Scan for the cell matching the given text and deliver its (x, y) coordinate at center. 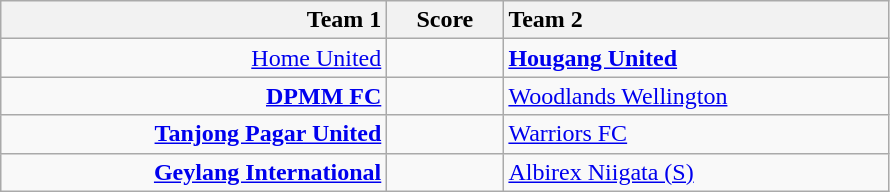
Hougang United (696, 58)
Warriors FC (696, 134)
Woodlands Wellington (696, 96)
Home United (194, 58)
Team 1 (194, 20)
Geylang International (194, 172)
Tanjong Pagar United (194, 134)
Albirex Niigata (S) (696, 172)
DPMM FC (194, 96)
Score (445, 20)
Team 2 (696, 20)
